Output the [X, Y] coordinate of the center of the cell containing the given text.  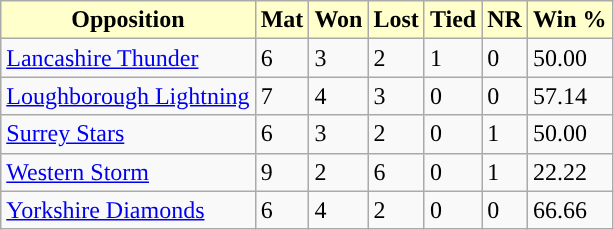
Win % [570, 20]
Tied [452, 20]
9 [282, 172]
57.14 [570, 96]
7 [282, 96]
22.22 [570, 172]
Yorkshire Diamonds [128, 210]
Loughborough Lightning [128, 96]
Mat [282, 20]
Lost [396, 20]
NR [505, 20]
Won [338, 20]
Lancashire Thunder [128, 58]
Surrey Stars [128, 134]
Opposition [128, 20]
Western Storm [128, 172]
66.66 [570, 210]
